Detect which cell encompasses the target text, then output its [x, y] center coordinate. 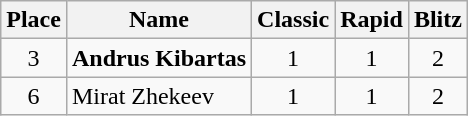
Mirat Zhekeev [158, 96]
Classic [294, 20]
6 [34, 96]
Andrus Kibartas [158, 58]
3 [34, 58]
Place [34, 20]
Blitz [438, 20]
Name [158, 20]
Rapid [372, 20]
